For the text-containing cell, return its midpoint in (x, y) coordinate format. 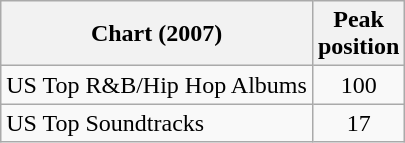
Peakposition (358, 34)
100 (358, 85)
Chart (2007) (157, 34)
US Top R&B/Hip Hop Albums (157, 85)
17 (358, 123)
US Top Soundtracks (157, 123)
